Locate the cell with the specified text and output its [x, y] center coordinate. 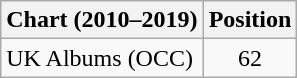
UK Albums (OCC) [102, 58]
Position [250, 20]
Chart (2010–2019) [102, 20]
62 [250, 58]
